Find where the given text appears and provide that cell's center as (x, y) coordinate. 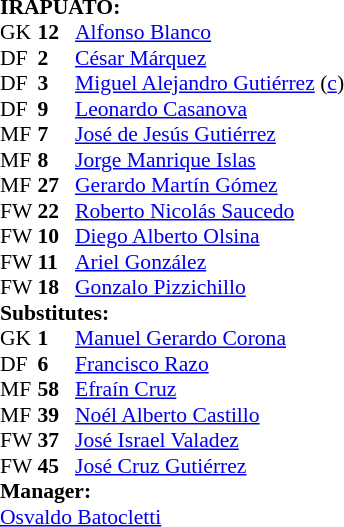
Gerardo Martín Gómez (210, 185)
39 (57, 415)
12 (57, 33)
José de Jesús Gutiérrez (210, 135)
Leonardo Casanova (210, 109)
Jorge Manrique Islas (210, 160)
37 (57, 441)
11 (57, 262)
6 (57, 364)
27 (57, 185)
2 (57, 58)
1 (57, 339)
César Márquez (210, 58)
7 (57, 135)
58 (57, 389)
8 (57, 160)
45 (57, 466)
Alfonso Blanco (210, 33)
Efraín Cruz (210, 389)
José Cruz Gutiérrez (210, 466)
3 (57, 83)
Noél Alberto Castillo (210, 415)
22 (57, 211)
Francisco Razo (210, 364)
Diego Alberto Olsina (210, 237)
18 (57, 287)
Gonzalo Pizzichillo (210, 287)
Roberto Nicolás Saucedo (210, 211)
Manuel Gerardo Corona (210, 339)
9 (57, 109)
Ariel González (210, 262)
José Israel Valadez (210, 441)
10 (57, 237)
Substitutes: (172, 313)
Manager: (172, 491)
Miguel Alejandro Gutiérrez (c) (210, 83)
